Provide the [X, Y] coordinate of the cell's center where the given text is located.  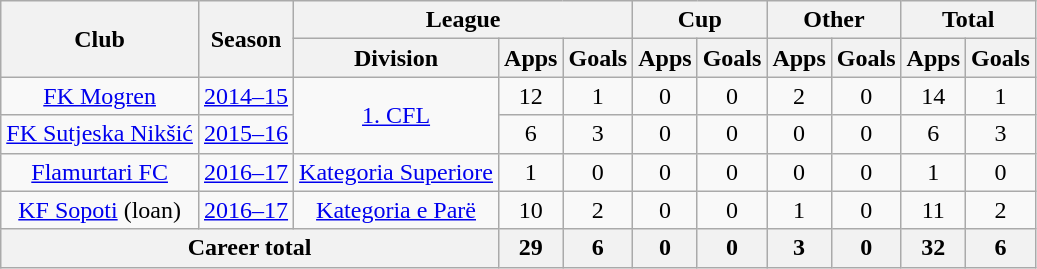
Other [834, 20]
32 [933, 248]
Season [246, 39]
11 [933, 210]
29 [531, 248]
KF Sopoti (loan) [100, 210]
14 [933, 96]
Flamurtari FC [100, 172]
FK Mogren [100, 96]
2014–15 [246, 96]
Kategoria Superiore [396, 172]
12 [531, 96]
League [464, 20]
Total [968, 20]
2015–16 [246, 134]
10 [531, 210]
Division [396, 58]
Cup [700, 20]
Kategoria e Parë [396, 210]
1. CFL [396, 115]
Club [100, 39]
Career total [250, 248]
FK Sutjeska Nikšić [100, 134]
